Determine the (x, y) coordinate at the center of the cell enclosing the given text.  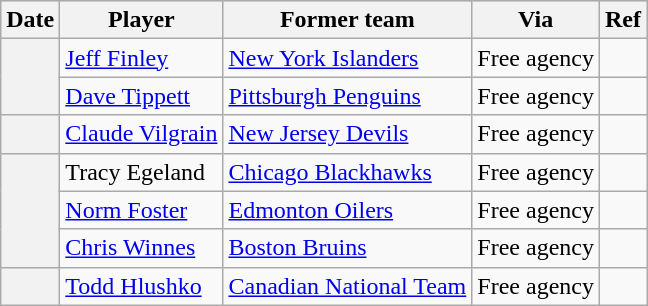
Canadian National Team (348, 286)
Chris Winnes (142, 248)
Via (536, 20)
Former team (348, 20)
Boston Bruins (348, 248)
Norm Foster (142, 210)
Chicago Blackhawks (348, 172)
Edmonton Oilers (348, 210)
Jeff Finley (142, 58)
Dave Tippett (142, 96)
Pittsburgh Penguins (348, 96)
New York Islanders (348, 58)
Player (142, 20)
Claude Vilgrain (142, 134)
Todd Hlushko (142, 286)
New Jersey Devils (348, 134)
Date (30, 20)
Tracy Egeland (142, 172)
Ref (622, 20)
